From the cell containing the given text, extract its center point as (x, y) coordinate. 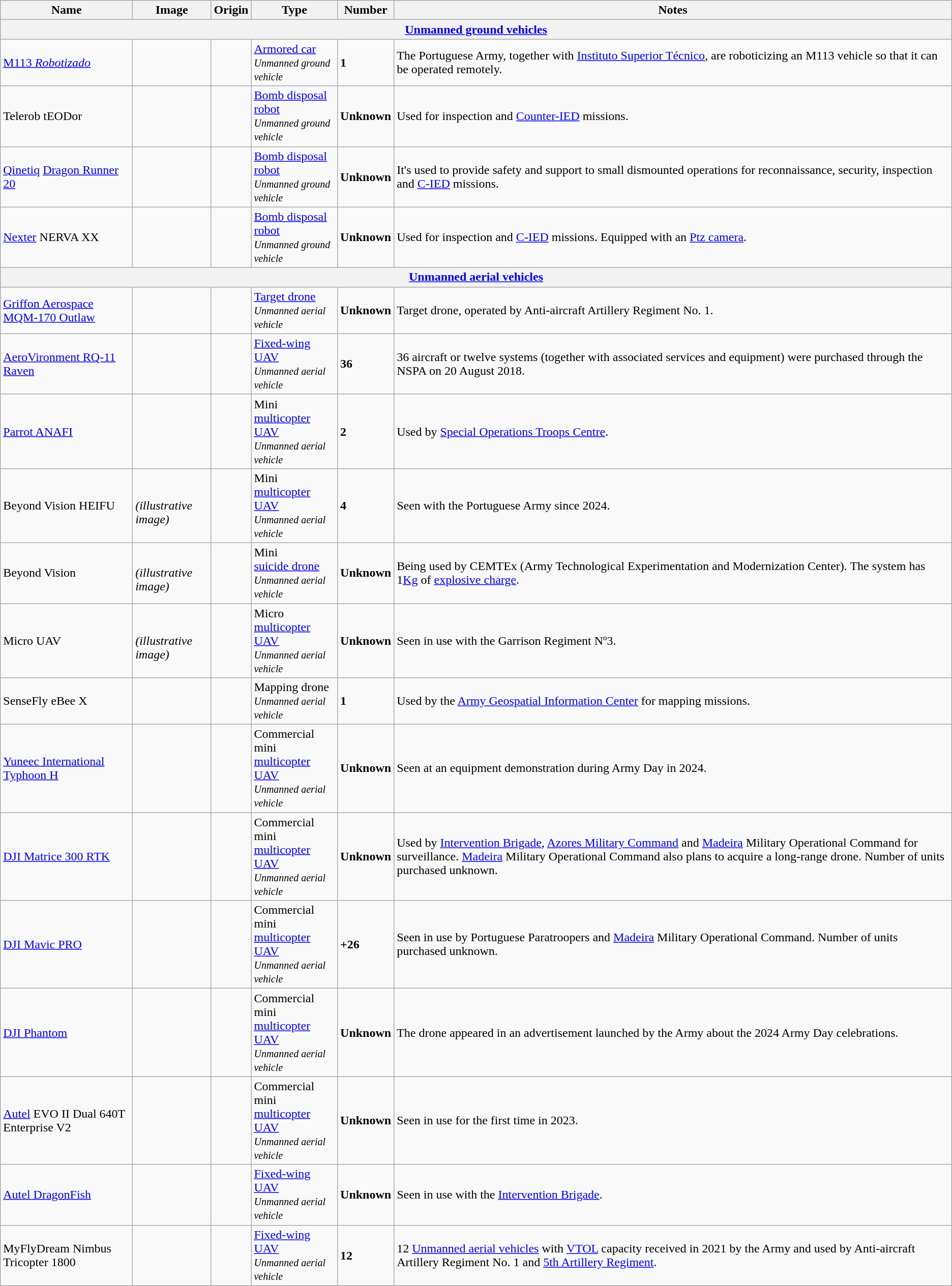
Micromulticopter UAVUnmanned aerial vehicle (294, 640)
Target drone, operated by Anti-aircraft Artillery Regiment No. 1. (673, 310)
Number (366, 10)
Target droneUnmanned aerial vehicle (294, 310)
Seen in use with the Intervention Brigade. (673, 1195)
The drone appeared in an advertisement launched by the Army about the 2024 Army Day celebrations. (673, 1032)
Used for inspection and Counter-IED missions. (673, 116)
2 (366, 431)
12 (366, 1255)
Armored carUnmanned ground vehicle (294, 63)
It's used to provide safety and support to small dismounted operations for reconnaissance, security, inspection and C-IED missions. (673, 177)
DJI Mavic PRO (67, 945)
Name (67, 10)
Seen in use by Portuguese Paratroopers and Madeira Military Operational Command. Number of units purchased unknown. (673, 945)
DJI Matrice 300 RTK (67, 856)
Unmanned aerial vehicles (476, 277)
36 aircraft or twelve systems (together with associated services and equipment) were purchased through the NSPA on 20 August 2018. (673, 364)
Seen with the Portuguese Army since 2024. (673, 505)
Yuneec International Typhoon H (67, 769)
36 (366, 364)
Notes (673, 10)
Seen in use for the first time in 2023. (673, 1121)
Used by the Army Geospatial Information Center for mapping missions. (673, 701)
Type (294, 10)
SenseFly eBee X (67, 701)
MyFlyDream Nimbus Tricopter 1800 (67, 1255)
DJI Phantom (67, 1032)
Beyond Vision (67, 573)
Seen in use with the Garrison Regiment Nº3. (673, 640)
Minisuicide droneUnmanned aerial vehicle (294, 573)
Being used by CEMTEx (Army Technological Experimentation and Modernization Center). The system has 1Kg of explosive charge. (673, 573)
Telerob tEODor (67, 116)
Griffon Aerospace MQM-170 Outlaw (67, 310)
4 (366, 505)
AeroVironment RQ-11 Raven (67, 364)
Qinetiq Dragon Runner 20 (67, 177)
Beyond Vision HEIFU (67, 505)
Seen at an equipment demonstration during Army Day in 2024. (673, 769)
Used for inspection and C-IED missions. Equipped with an Ptz camera. (673, 237)
Unmanned ground vehicles (476, 29)
Autel EVO II Dual 640T Enterprise V2 (67, 1121)
Autel DragonFish (67, 1195)
Mapping droneUnmanned aerial vehicle (294, 701)
Image (172, 10)
The Portuguese Army, together with Instituto Superior Técnico, are roboticizing an M113 vehicle so that it can be operated remotely. (673, 63)
+26 (366, 945)
M113 Robotizado (67, 63)
Nexter NERVA XX (67, 237)
Parrot ANAFI (67, 431)
Used by Special Operations Troops Centre. (673, 431)
Micro UAV (67, 640)
Origin (231, 10)
